From the cell containing the given text, extract its center point as (x, y) coordinate. 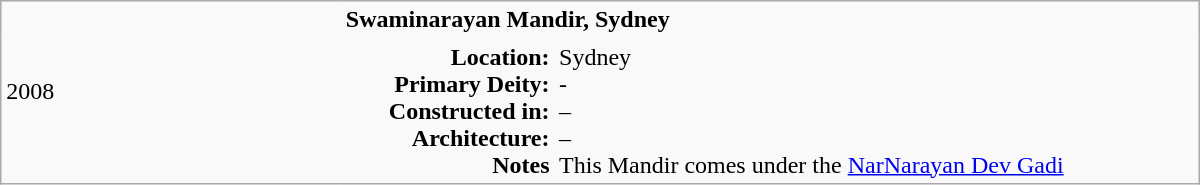
Swaminarayan Mandir, Sydney (770, 20)
2008 (171, 92)
Sydney - – – This Mandir comes under the NarNarayan Dev Gadi (876, 110)
Location: Primary Deity:Constructed in:Architecture:Notes (448, 110)
